Return (x, y) of the center of cell containing provided text 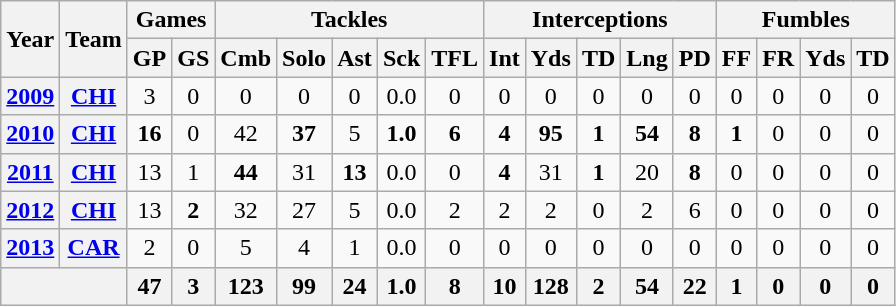
44 (246, 172)
2011 (30, 172)
128 (550, 286)
2013 (30, 248)
Year (30, 39)
42 (246, 134)
Sck (401, 58)
24 (355, 286)
123 (246, 286)
2012 (30, 210)
37 (304, 134)
Team (94, 39)
Cmb (246, 58)
20 (647, 172)
95 (550, 134)
Tackles (350, 20)
Int (505, 58)
FR (778, 58)
Lng (647, 58)
GS (194, 58)
16 (149, 134)
22 (694, 286)
Games (170, 20)
Solo (304, 58)
CAR (94, 248)
2009 (30, 96)
32 (246, 210)
Ast (355, 58)
Fumbles (806, 20)
FF (736, 58)
47 (149, 286)
Interceptions (600, 20)
PD (694, 58)
99 (304, 286)
27 (304, 210)
2010 (30, 134)
TFL (455, 58)
GP (149, 58)
10 (505, 286)
